Return the [x, y] coordinate for the center point of the cell that contains the specified text.  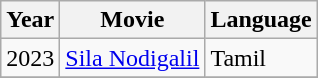
Sila Nodigalil [132, 58]
2023 [30, 58]
Year [30, 20]
Language [261, 20]
Movie [132, 20]
Tamil [261, 58]
